Return the [X, Y] coordinate for the center point of the cell that contains the specified text.  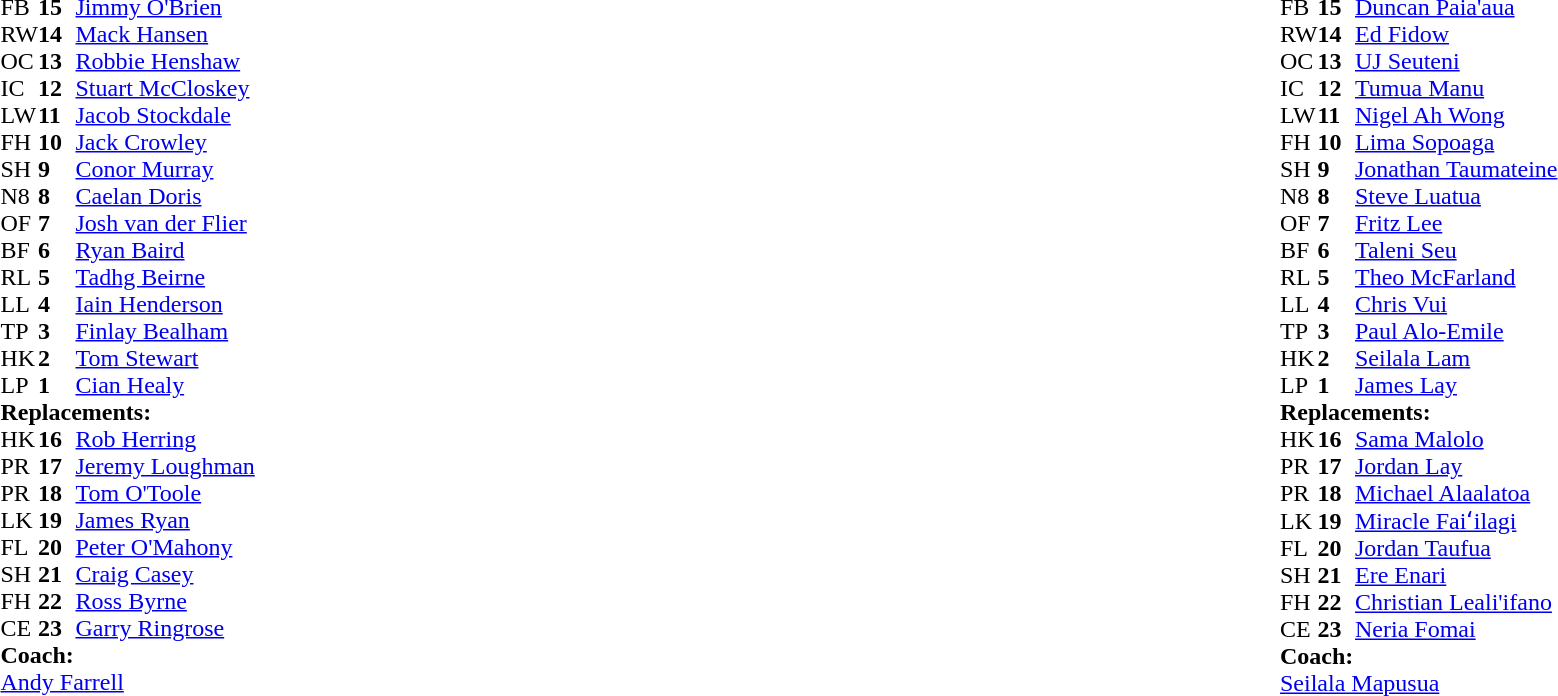
James Ryan [166, 520]
Peter O'Mahony [166, 548]
Caelan Doris [166, 196]
Nigel Ah Wong [1456, 116]
Sama Malolo [1456, 440]
Lima Sopoaga [1456, 142]
Stuart McCloskey [166, 88]
Paul Alo-Emile [1456, 332]
Andy Farrell [127, 682]
Ryan Baird [166, 250]
Rob Herring [166, 440]
Theo McFarland [1456, 278]
Craig Casey [166, 574]
Jacob Stockdale [166, 116]
Tom Stewart [166, 358]
Tadhg Beirne [166, 278]
Tom O'Toole [166, 494]
Iain Henderson [166, 304]
Conor Murray [166, 170]
Neria Fomai [1456, 630]
Jonathan Taumateine [1456, 170]
Seilala Lam [1456, 358]
UJ Seuteni [1456, 62]
Steve Luatua [1456, 196]
Jeremy Loughman [166, 466]
Cian Healy [166, 386]
Christian Leali'ifano [1456, 602]
Miracle Faiʻilagi [1456, 520]
James Lay [1456, 386]
Fritz Lee [1456, 224]
Robbie Henshaw [166, 62]
Jordan Taufua [1456, 548]
Ere Enari [1456, 576]
Jordan Lay [1456, 466]
Josh van der Flier [166, 224]
Chris Vui [1456, 304]
Jack Crowley [166, 142]
Michael Alaalatoa [1456, 494]
Ross Byrne [166, 602]
Mack Hansen [166, 34]
Ed Fidow [1456, 34]
Tumua Manu [1456, 88]
Garry Ringrose [166, 628]
Finlay Bealham [166, 332]
Taleni Seu [1456, 250]
